Provide the [x, y] coordinate of the cell's center where the given text is located.  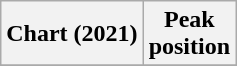
Peakposition [189, 34]
Chart (2021) [72, 34]
